Find where the given text appears and provide that cell's center as (X, Y) coordinate. 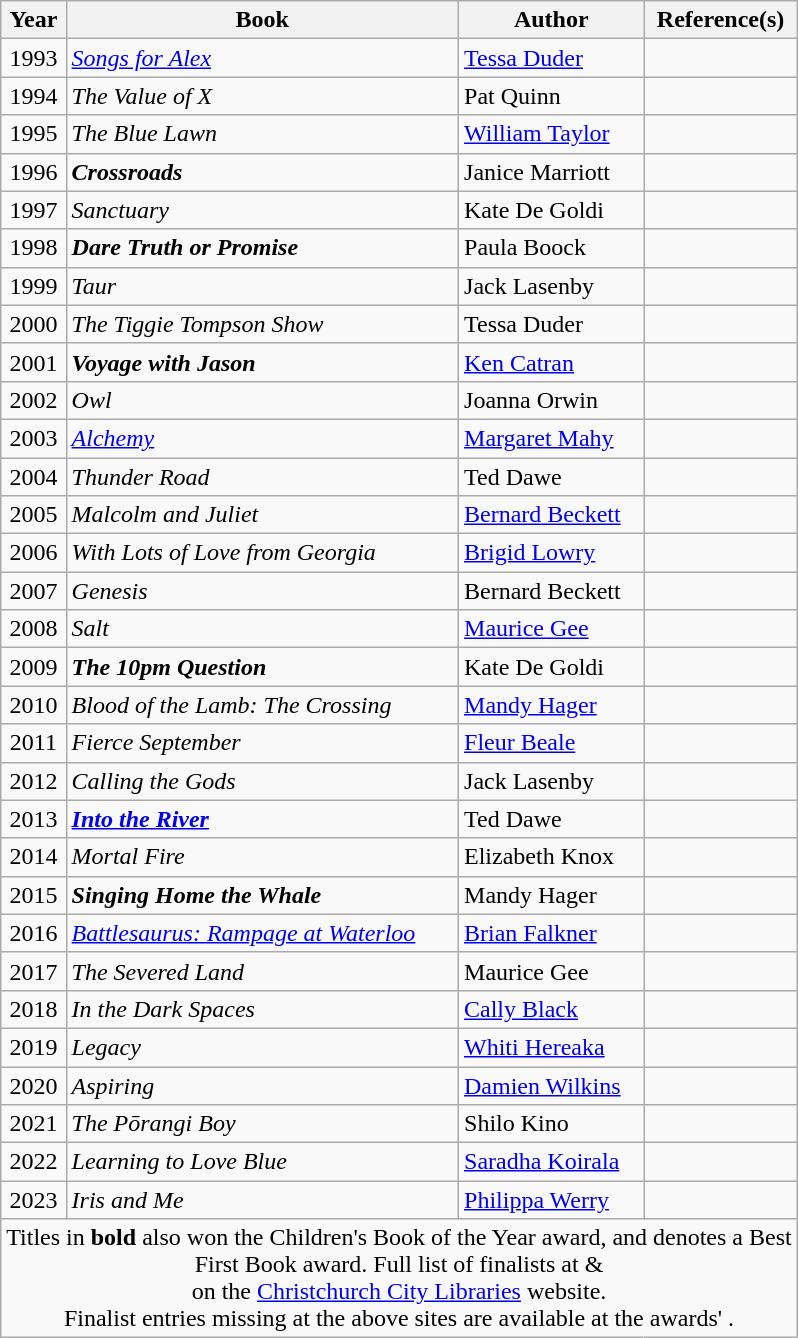
Into the River (262, 819)
Pat Quinn (552, 96)
Genesis (262, 591)
Owl (262, 400)
Janice Marriott (552, 172)
The Pōrangi Boy (262, 1124)
2014 (34, 857)
In the Dark Spaces (262, 1009)
Singing Home the Whale (262, 895)
Cally Black (552, 1009)
Malcolm and Juliet (262, 515)
Philippa Werry (552, 1200)
Blood of the Lamb: The Crossing (262, 705)
With Lots of Love from Georgia (262, 553)
2003 (34, 438)
Fleur Beale (552, 743)
1999 (34, 286)
Legacy (262, 1047)
2000 (34, 324)
Saradha Koirala (552, 1162)
Book (262, 20)
Brigid Lowry (552, 553)
2013 (34, 819)
2017 (34, 971)
2023 (34, 1200)
Learning to Love Blue (262, 1162)
1993 (34, 58)
2022 (34, 1162)
The Tiggie Tompson Show (262, 324)
Dare Truth or Promise (262, 248)
Damien Wilkins (552, 1085)
Alchemy (262, 438)
Thunder Road (262, 477)
Iris and Me (262, 1200)
Reference(s) (720, 20)
2016 (34, 933)
1996 (34, 172)
Year (34, 20)
2008 (34, 629)
2009 (34, 667)
2002 (34, 400)
Songs for Alex (262, 58)
2001 (34, 362)
The Severed Land (262, 971)
The 10pm Question (262, 667)
2004 (34, 477)
William Taylor (552, 134)
Salt (262, 629)
Taur (262, 286)
Brian Falkner (552, 933)
Ken Catran (552, 362)
Margaret Mahy (552, 438)
Paula Boock (552, 248)
Mortal Fire (262, 857)
2010 (34, 705)
1994 (34, 96)
2006 (34, 553)
1995 (34, 134)
Fierce September (262, 743)
2019 (34, 1047)
Author (552, 20)
2005 (34, 515)
Aspiring (262, 1085)
Whiti Hereaka (552, 1047)
2012 (34, 781)
2007 (34, 591)
Joanna Orwin (552, 400)
The Blue Lawn (262, 134)
Sanctuary (262, 210)
Crossroads (262, 172)
Voyage with Jason (262, 362)
Shilo Kino (552, 1124)
2021 (34, 1124)
The Value of X (262, 96)
2011 (34, 743)
2020 (34, 1085)
Elizabeth Knox (552, 857)
1997 (34, 210)
1998 (34, 248)
Calling the Gods (262, 781)
2015 (34, 895)
2018 (34, 1009)
Battlesaurus: Rampage at Waterloo (262, 933)
